Scan for the cell matching the given text and deliver its (X, Y) coordinate at center. 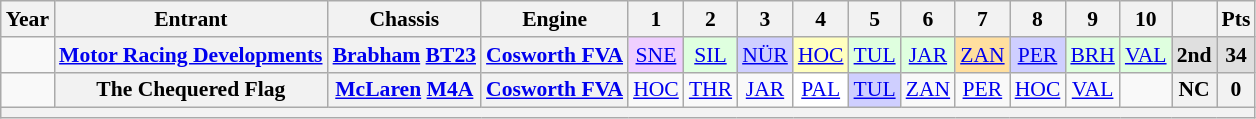
8 (1038, 19)
Entrant (191, 19)
NÜR (765, 55)
10 (1146, 19)
Chassis (404, 19)
PAL (821, 90)
Engine (554, 19)
The Chequered Flag (191, 90)
SIL (710, 55)
Pts (1236, 19)
9 (1092, 19)
0 (1236, 90)
34 (1236, 55)
Motor Racing Developments (191, 55)
7 (982, 19)
6 (928, 19)
2 (710, 19)
2nd (1194, 55)
BRH (1092, 55)
Brabham BT23 (404, 55)
NC (1194, 90)
Year (28, 19)
1 (656, 19)
3 (765, 19)
SNE (656, 55)
5 (875, 19)
4 (821, 19)
McLaren M4A (404, 90)
THR (710, 90)
